For the text-containing cell, return its midpoint in (x, y) coordinate format. 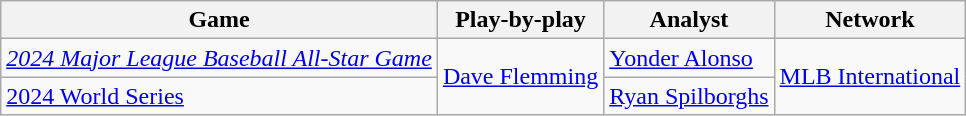
Game (220, 20)
MLB International (870, 77)
Yonder Alonso (689, 58)
2024 Major League Baseball All-Star Game (220, 58)
2024 World Series (220, 96)
Dave Flemming (520, 77)
Ryan Spilborghs (689, 96)
Network (870, 20)
Analyst (689, 20)
Play-by-play (520, 20)
